Detect which cell encompasses the target text, then output its (x, y) center coordinate. 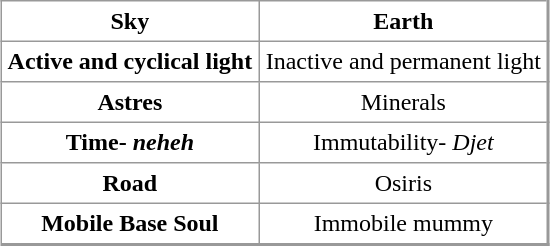
Osiris (404, 183)
Time- neheh (130, 142)
Immobile mummy (404, 224)
Immutability- Djet (404, 142)
Active and cyclical light (130, 61)
Earth (404, 21)
Minerals (404, 102)
Mobile Base Soul (130, 224)
Inactive and permanent light (404, 61)
Road (130, 183)
Astres (130, 102)
Sky (130, 21)
